From the cell containing the given text, extract its center point as [X, Y] coordinate. 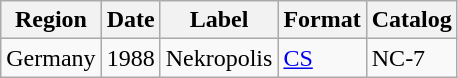
Nekropolis [219, 58]
1988 [130, 58]
NC-7 [412, 58]
Date [130, 20]
Format [322, 20]
Label [219, 20]
Catalog [412, 20]
CS [322, 58]
Germany [51, 58]
Region [51, 20]
